For the text-containing cell, return its midpoint in (x, y) coordinate format. 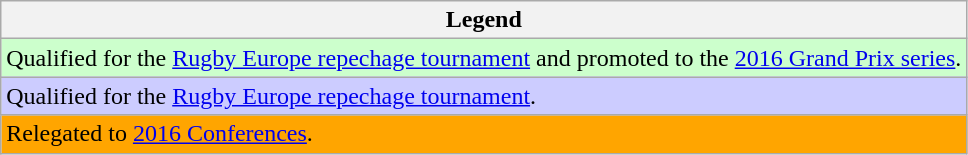
Legend (484, 20)
Relegated to 2016 Conferences. (484, 134)
Qualified for the Rugby Europe repechage tournament. (484, 96)
Qualified for the Rugby Europe repechage tournament and promoted to the 2016 Grand Prix series. (484, 58)
